Return (x, y) of the center of cell containing provided text 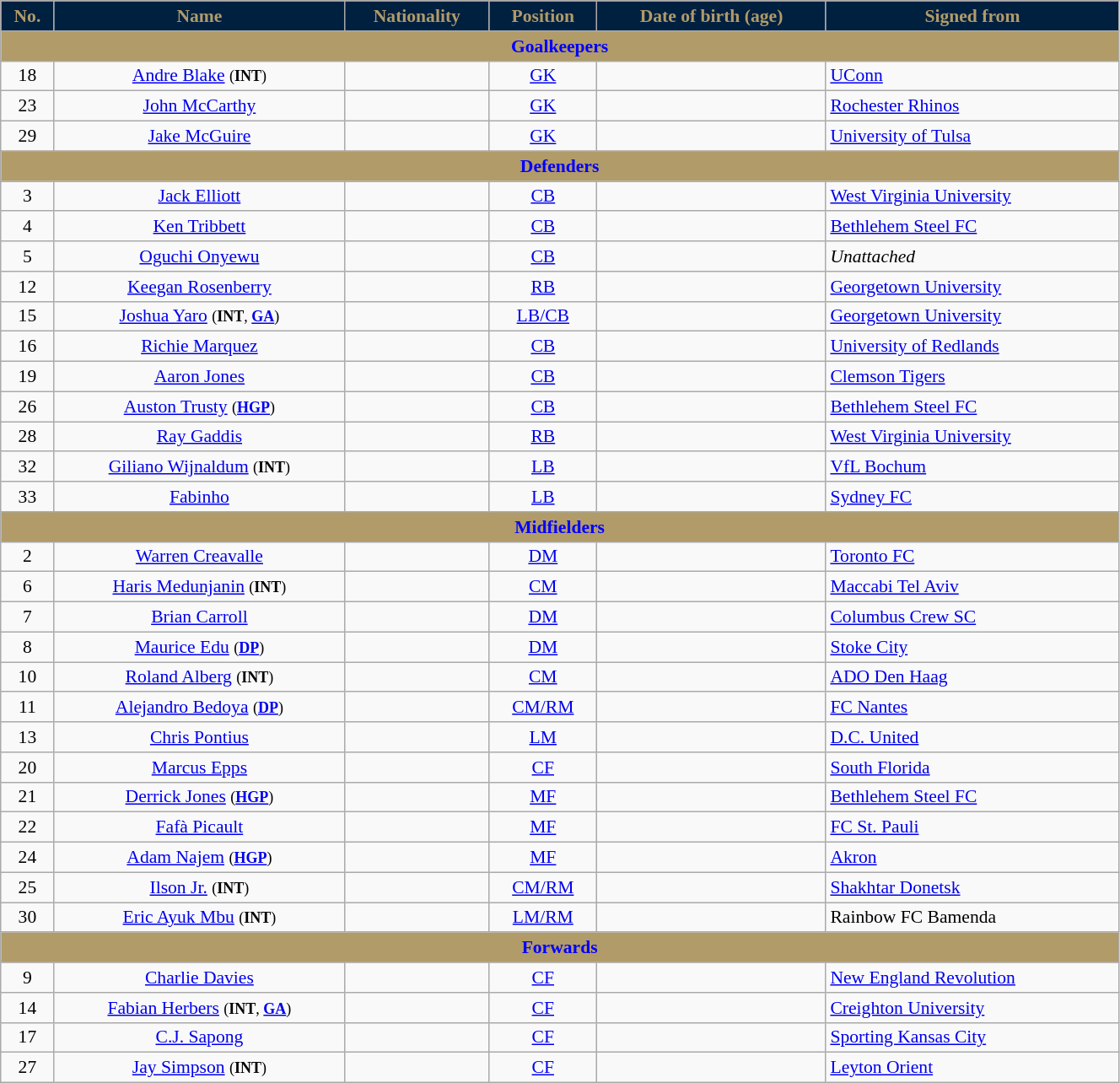
Aaron Jones (199, 377)
Shakhtar Donetsk (972, 887)
Ken Tribbett (199, 227)
John McCarthy (199, 106)
3 (27, 197)
26 (27, 407)
Alejandro Bedoya (DP) (199, 708)
10 (27, 677)
Adam Najem (HGP) (199, 858)
9 (27, 978)
Position (543, 16)
20 (27, 768)
Auston Trusty (HGP) (199, 407)
28 (27, 437)
15 (27, 316)
C.J. Sapong (199, 1037)
18 (27, 76)
Maccabi Tel Aviv (972, 587)
32 (27, 467)
21 (27, 797)
Oguchi Onyewu (199, 256)
Sporting Kansas City (972, 1037)
13 (27, 737)
16 (27, 347)
Stoke City (972, 647)
7 (27, 617)
Forwards (560, 948)
Fafà Picault (199, 827)
Chris Pontius (199, 737)
5 (27, 256)
UConn (972, 76)
Akron (972, 858)
Goalkeepers (560, 46)
Ray Gaddis (199, 437)
12 (27, 287)
Warren Creavalle (199, 557)
Date of birth (age) (712, 16)
22 (27, 827)
Columbus Crew SC (972, 617)
Leyton Orient (972, 1068)
Maurice Edu (DP) (199, 647)
24 (27, 858)
Clemson Tigers (972, 377)
D.C. United (972, 737)
New England Revolution (972, 978)
Sydney FC (972, 497)
Jack Elliott (199, 197)
ADO Den Haag (972, 677)
6 (27, 587)
Marcus Epps (199, 768)
University of Redlands (972, 347)
29 (27, 137)
VfL Bochum (972, 467)
Brian Carroll (199, 617)
LM/RM (543, 918)
Jay Simpson (INT) (199, 1068)
30 (27, 918)
Charlie Davies (199, 978)
Rochester Rhinos (972, 106)
14 (27, 1008)
Defenders (560, 166)
FC St. Pauli (972, 827)
Fabian Herbers (INT, GA) (199, 1008)
Toronto FC (972, 557)
Ilson Jr. (INT) (199, 887)
Andre Blake (INT) (199, 76)
South Florida (972, 768)
Keegan Rosenberry (199, 287)
Rainbow FC Bamenda (972, 918)
No. (27, 16)
Roland Alberg (INT) (199, 677)
11 (27, 708)
Haris Medunjanin (INT) (199, 587)
Joshua Yaro (INT, GA) (199, 316)
Giliano Wijnaldum (INT) (199, 467)
23 (27, 106)
Name (199, 16)
8 (27, 647)
Eric Ayuk Mbu (INT) (199, 918)
Richie Marquez (199, 347)
Signed from (972, 16)
LM (543, 737)
Midfielders (560, 527)
Jake McGuire (199, 137)
Creighton University (972, 1008)
2 (27, 557)
University of Tulsa (972, 137)
Fabinho (199, 497)
17 (27, 1037)
4 (27, 227)
33 (27, 497)
19 (27, 377)
25 (27, 887)
Nationality (417, 16)
LB/CB (543, 316)
Unattached (972, 256)
27 (27, 1068)
FC Nantes (972, 708)
Derrick Jones (HGP) (199, 797)
